From the cell containing the given text, extract its center point as [X, Y] coordinate. 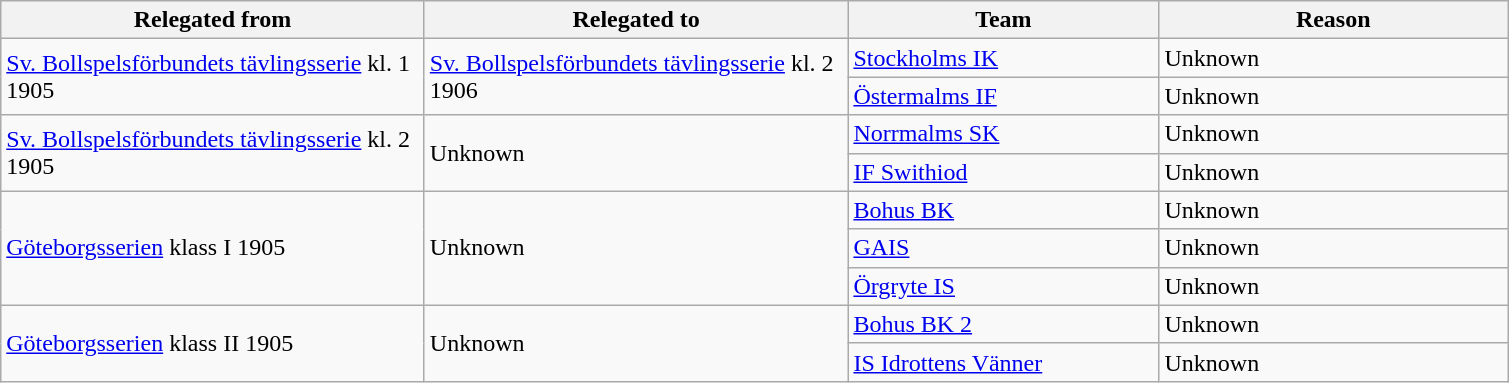
Sv. Bollspelsförbundets tävlingsserie kl. 1 1905 [213, 77]
Relegated to [636, 20]
Örgryte IS [1004, 286]
GAIS [1004, 248]
Sv. Bollspelsförbundets tävlingsserie kl. 2 1905 [213, 153]
IS Idrottens Vänner [1004, 362]
Göteborgsserien klass I 1905 [213, 248]
Sv. Bollspelsförbundets tävlingsserie kl. 2 1906 [636, 77]
Bohus BK [1004, 210]
IF Swithiod [1004, 172]
Östermalms IF [1004, 96]
Relegated from [213, 20]
Reason [1334, 20]
Team [1004, 20]
Stockholms IK [1004, 58]
Norrmalms SK [1004, 134]
Bohus BK 2 [1004, 324]
Göteborgsserien klass II 1905 [213, 343]
